Detect which cell encompasses the target text, then output its [X, Y] center coordinate. 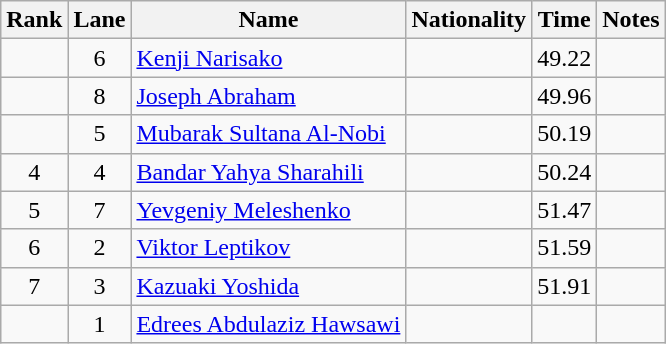
Notes [631, 20]
Kazuaki Yoshida [268, 286]
Mubarak Sultana Al-Nobi [268, 134]
Name [268, 20]
Viktor Leptikov [268, 248]
49.96 [564, 96]
51.59 [564, 248]
Rank [34, 20]
Yevgeniy Meleshenko [268, 210]
Time [564, 20]
Nationality [469, 20]
51.47 [564, 210]
Bandar Yahya Sharahili [268, 172]
8 [100, 96]
Joseph Abraham [268, 96]
2 [100, 248]
51.91 [564, 286]
1 [100, 324]
50.24 [564, 172]
3 [100, 286]
50.19 [564, 134]
Edrees Abdulaziz Hawsawi [268, 324]
Lane [100, 20]
49.22 [564, 58]
Kenji Narisako [268, 58]
